Search for the cell housing the specified text and yield its [X, Y] center coordinate. 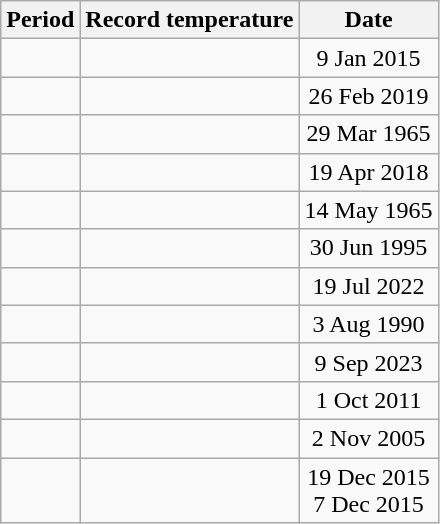
30 Jun 1995 [368, 248]
26 Feb 2019 [368, 96]
14 May 1965 [368, 210]
19 Jul 2022 [368, 286]
2 Nov 2005 [368, 438]
9 Sep 2023 [368, 362]
Period [40, 20]
9 Jan 2015 [368, 58]
19 Dec 20157 Dec 2015 [368, 490]
3 Aug 1990 [368, 324]
19 Apr 2018 [368, 172]
Date [368, 20]
Record temperature [190, 20]
1 Oct 2011 [368, 400]
29 Mar 1965 [368, 134]
